Determine the [X, Y] coordinate at the center of the cell enclosing the given text.  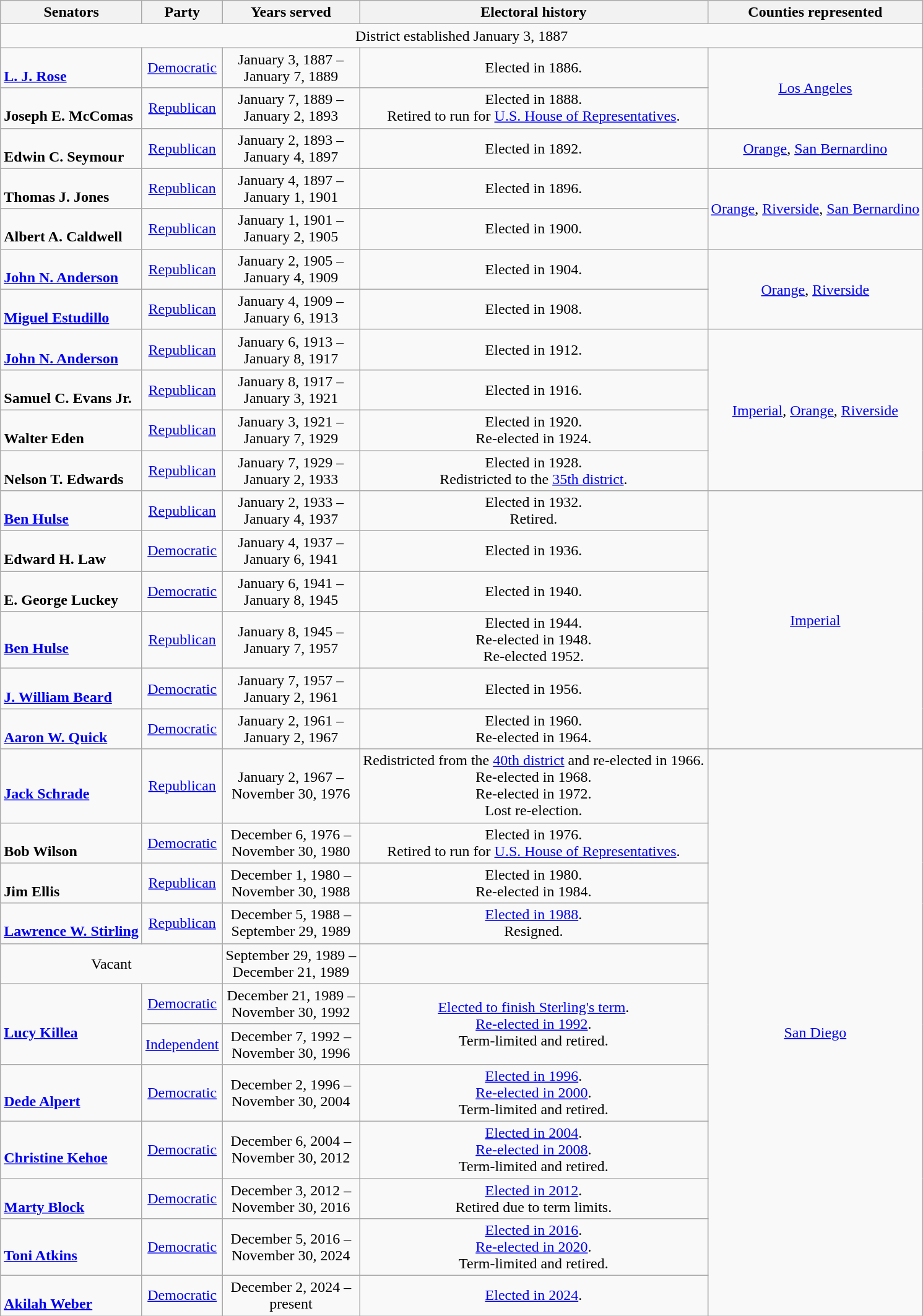
January 3, 1921 – January 7, 1929 [291, 430]
Elected in 1916. [534, 390]
Edward H. Law [72, 551]
Elected in 1932. Retired. [534, 511]
Years served [291, 12]
January 2, 1933 – January 4, 1937 [291, 511]
Christine Kehoe [72, 1149]
Party [182, 12]
Elected in 1936. [534, 551]
Elected in 1960. Re-elected in 1964. [534, 729]
Elected in 1976. Retired to run for U.S. House of Representatives. [534, 843]
Samuel C. Evans Jr. [72, 390]
December 1, 1980 – November 30, 1988 [291, 883]
Elected in 1888. Retired to run for U.S. House of Representatives. [534, 108]
January 8, 1945 – January 7, 1957 [291, 640]
December 2, 2024 – present [291, 1296]
Bob Wilson [72, 843]
December 6, 1976 – November 30, 1980 [291, 843]
Elected in 1900. [534, 229]
Elected in 1980. Re-elected in 1984. [534, 883]
Elected in 1892. [534, 149]
Elected in 1920. Re-elected in 1924. [534, 430]
Elected in 1940. [534, 592]
January 3, 1887 – January 7, 1889 [291, 68]
Independent [182, 1044]
Elected in 1928. Redistricted to the 35th district. [534, 470]
Marty Block [72, 1198]
December 3, 2012 – November 30, 2016 [291, 1198]
L. J. Rose [72, 68]
Redistricted from the 40th district and re-elected in 1966. Re-elected in 1968. Re-elected in 1972. Lost re-election. [534, 786]
Vacant [111, 963]
January 2, 1967 – November 30, 1976 [291, 786]
January 6, 1941 – January 8, 1945 [291, 592]
December 7, 1992 – November 30, 1996 [291, 1044]
Elected in 1912. [534, 349]
Lawrence W. Stirling [72, 924]
Toni Atkins [72, 1247]
Elected in 1944. Re-elected in 1948. Re-elected 1952. [534, 640]
Jim Ellis [72, 883]
Elected in 2024. [534, 1296]
Elected to finish Sterling's term. Re-elected in 1992. Term-limited and retired. [534, 1024]
January 2, 1893 – January 4, 1897 [291, 149]
J. William Beard [72, 688]
Dede Alpert [72, 1093]
Counties represented [815, 12]
January 2, 1905 – January 4, 1909 [291, 269]
December 5, 1988 – September 29, 1989 [291, 924]
Orange, Riverside, San Bernardino [815, 209]
Walter Eden [72, 430]
December 6, 2004 – November 30, 2012 [291, 1149]
January 7, 1957 – January 2, 1961 [291, 688]
Elected in 1908. [534, 310]
Albert A. Caldwell [72, 229]
December 21, 1989 – November 30, 1992 [291, 1004]
Orange, Riverside [815, 289]
January 4, 1897 – January 1, 1901 [291, 188]
Joseph E. McComas [72, 108]
January 6, 1913 – January 8, 1917 [291, 349]
Elected in 1988. Resigned. [534, 924]
Senators [72, 12]
Elected in 1904. [534, 269]
September 29, 1989 – December 21, 1989 [291, 963]
January 8, 1917 – January 3, 1921 [291, 390]
Elected in 1996. Re-elected in 2000. Term-limited and retired. [534, 1093]
January 2, 1961 – January 2, 1967 [291, 729]
Elected in 2004. Re-elected in 2008. Term-limited and retired. [534, 1149]
Akilah Weber [72, 1296]
Miguel Estudillo [72, 310]
Elected in 1896. [534, 188]
Elected in 1956. [534, 688]
Elected in 2016. Re-elected in 2020. Term-limited and retired. [534, 1247]
Imperial [815, 620]
January 1, 1901 – January 2, 1905 [291, 229]
Lucy Killea [72, 1024]
San Diego [815, 1032]
Jack Schrade [72, 786]
Elected in 2012. Retired due to term limits. [534, 1198]
E. George Luckey [72, 592]
Aaron W. Quick [72, 729]
January 4, 1937 – January 6, 1941 [291, 551]
January 7, 1929 – January 2, 1933 [291, 470]
December 2, 1996 – November 30, 2004 [291, 1093]
Thomas J. Jones [72, 188]
Electoral history [534, 12]
Elected in 1886. [534, 68]
District established January 3, 1887 [462, 36]
January 7, 1889 – January 2, 1893 [291, 108]
Orange, San Bernardino [815, 149]
Imperial, Orange, Riverside [815, 410]
January 4, 1909 – January 6, 1913 [291, 310]
Nelson T. Edwards [72, 470]
Edwin C. Seymour [72, 149]
Los Angeles [815, 88]
December 5, 2016 – November 30, 2024 [291, 1247]
